Identify which cell holds the provided text, then report its (x, y) central coordinate. 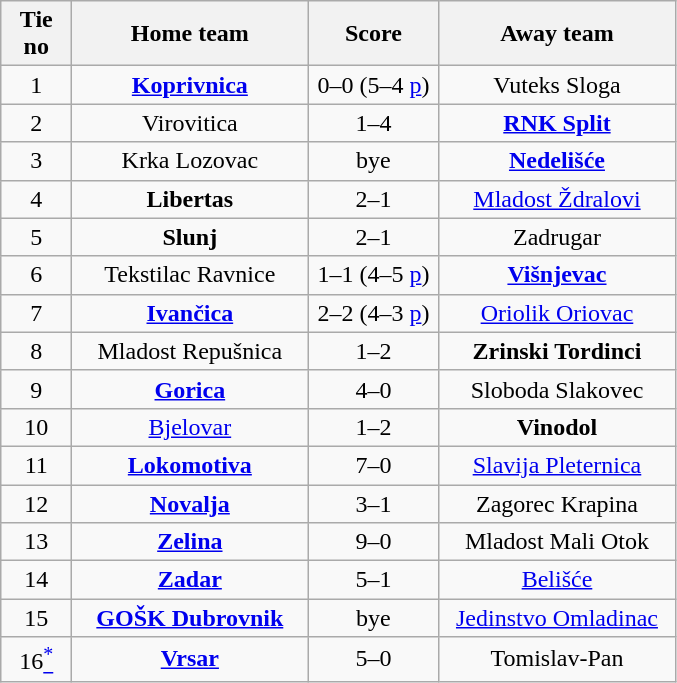
Away team (557, 34)
Vinodol (557, 427)
13 (36, 542)
Belišće (557, 580)
Vuteks Sloga (557, 85)
Zrinski Tordinci (557, 351)
Bjelovar (190, 427)
Sloboda Slakovec (557, 389)
Gorica (190, 389)
Mladost Repušnica (190, 351)
9–0 (374, 542)
7 (36, 313)
Ivančica (190, 313)
Zadar (190, 580)
Zelina (190, 542)
6 (36, 275)
Tekstilac Ravnice (190, 275)
Koprivnica (190, 85)
RNK Split (557, 123)
2–2 (4–3 p) (374, 313)
GOŠK Dubrovnik (190, 618)
Virovitica (190, 123)
8 (36, 351)
Tie no (36, 34)
Novalja (190, 503)
4–0 (374, 389)
5–1 (374, 580)
1 (36, 85)
12 (36, 503)
1–4 (374, 123)
Score (374, 34)
15 (36, 618)
Slavija Pleternica (557, 465)
Slunj (190, 237)
Vrsar (190, 660)
4 (36, 199)
5 (36, 237)
16* (36, 660)
Home team (190, 34)
11 (36, 465)
Nedelišće (557, 161)
7–0 (374, 465)
Višnjevac (557, 275)
5–0 (374, 660)
Zadrugar (557, 237)
3 (36, 161)
Jedinstvo Omladinac (557, 618)
14 (36, 580)
10 (36, 427)
Oriolik Oriovac (557, 313)
Zagorec Krapina (557, 503)
9 (36, 389)
1–1 (4–5 p) (374, 275)
Lokomotiva (190, 465)
0–0 (5–4 p) (374, 85)
Mladost Mali Otok (557, 542)
Krka Lozovac (190, 161)
Tomislav-Pan (557, 660)
Libertas (190, 199)
Mladost Ždralovi (557, 199)
2 (36, 123)
3–1 (374, 503)
